Pinpoint the cell where the given text exists, returning its [X, Y] midpoint coordinate. 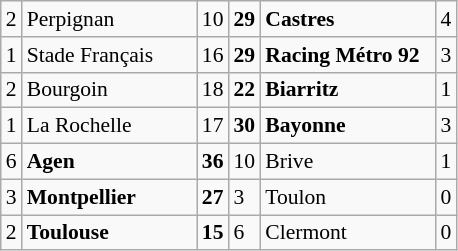
Bayonne [348, 126]
Brive [348, 162]
27 [213, 197]
Racing Métro 92 [348, 55]
18 [213, 90]
Bourgoin [110, 90]
4 [446, 19]
30 [245, 126]
22 [245, 90]
Agen [110, 162]
Toulouse [110, 233]
36 [213, 162]
Perpignan [110, 19]
16 [213, 55]
Clermont [348, 233]
La Rochelle [110, 126]
Castres [348, 19]
Biarritz [348, 90]
Toulon [348, 197]
17 [213, 126]
15 [213, 233]
Stade Français [110, 55]
Montpellier [110, 197]
